Capture the cell that displays the provided text and extract its (x, y) central coordinate. 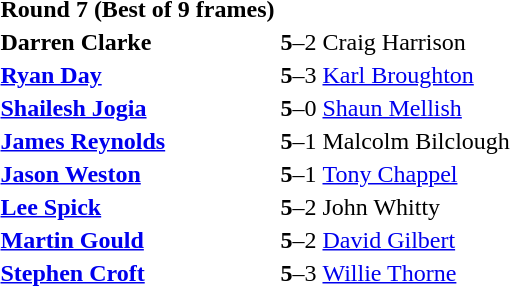
5–3 (298, 75)
5–0 (298, 108)
